Output the [X, Y] coordinate of the center of the cell containing the given text.  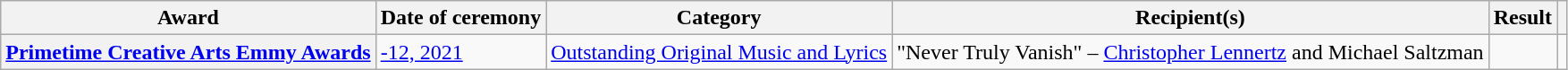
Result [1522, 18]
Primetime Creative Arts Emmy Awards [188, 52]
Date of ceremony [461, 18]
"Never Truly Vanish" – Christopher Lennertz and Michael Saltzman [1191, 52]
Outstanding Original Music and Lyrics [719, 52]
-12, 2021 [461, 52]
Category [719, 18]
Recipient(s) [1191, 18]
Award [188, 18]
